Detect which cell encompasses the target text, then output its [X, Y] center coordinate. 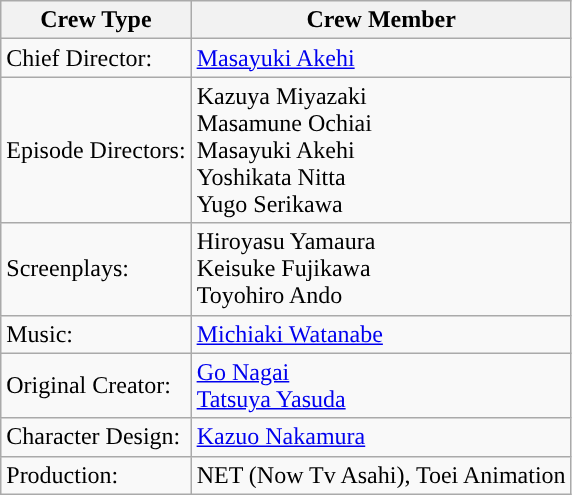
Hiroyasu YamauraKeisuke FujikawaToyohiro Ando [381, 269]
Kazuya MiyazakiMasamune OchiaiMasayuki AkehiYoshikata NittaYugo Serikawa [381, 150]
Masayuki Akehi [381, 58]
Crew Member [381, 20]
Production: [96, 475]
Chief Director: [96, 58]
Go NagaiTatsuya Yasuda [381, 386]
Music: [96, 334]
Screenplays: [96, 269]
NET (Now Tv Asahi), Toei Animation [381, 475]
Kazuo Nakamura [381, 437]
Michiaki Watanabe [381, 334]
Episode Directors: [96, 150]
Original Creator: [96, 386]
Character Design: [96, 437]
Crew Type [96, 20]
